Search for the cell housing the specified text and yield its (X, Y) center coordinate. 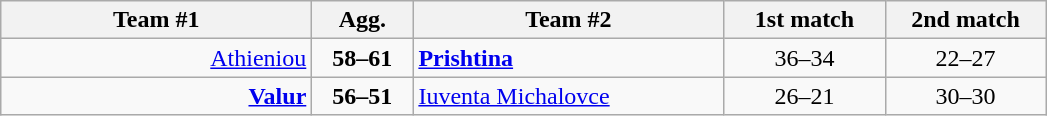
Agg. (362, 20)
Prishtina (568, 58)
56–51 (362, 96)
36–34 (804, 58)
Athieniou (156, 58)
2nd match (966, 20)
Iuventa Michalovce (568, 96)
26–21 (804, 96)
Team #1 (156, 20)
22–27 (966, 58)
1st match (804, 20)
30–30 (966, 96)
Valur (156, 96)
Team #2 (568, 20)
58–61 (362, 58)
